Pinpoint the cell where the given text exists, returning its (x, y) midpoint coordinate. 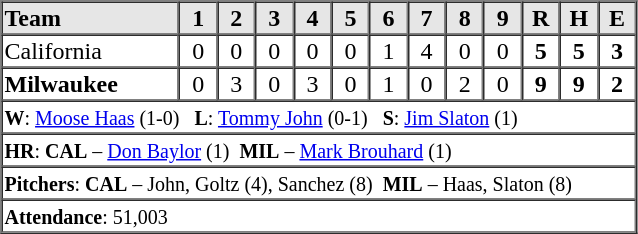
E (617, 18)
6 (388, 18)
W: Moose Haas (1-0) L: Tommy John (0-1) S: Jim Slaton (1) (319, 116)
Milwaukee (91, 84)
H (579, 18)
8 (465, 18)
R (541, 18)
HR: CAL – Don Baylor (1) MIL – Mark Brouhard (1) (319, 150)
California (91, 50)
Attendance: 51,003 (319, 216)
Pitchers: CAL – John, Goltz (4), Sanchez (8) MIL – Haas, Slaton (8) (319, 182)
Team (91, 18)
7 (427, 18)
